Capture the cell that displays the provided text and extract its (x, y) central coordinate. 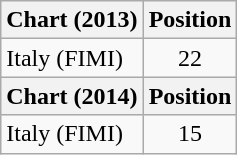
Chart (2014) (72, 96)
Chart (2013) (72, 20)
15 (190, 134)
22 (190, 58)
